Extract the [x, y] coordinate from the center of the cell holding the provided text.  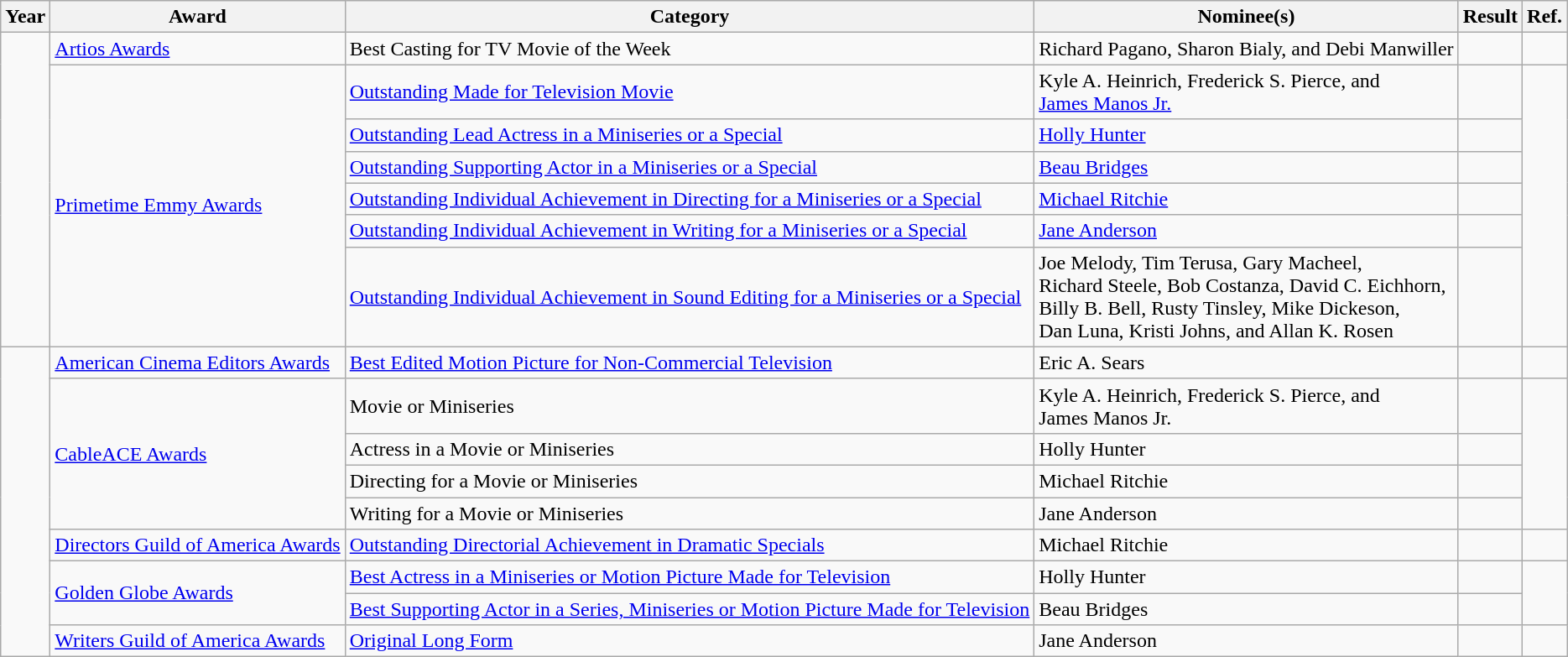
Primetime Emmy Awards [198, 206]
Original Long Form [690, 641]
Directors Guild of America Awards [198, 545]
Year [25, 17]
Writers Guild of America Awards [198, 641]
CableACE Awards [198, 453]
Outstanding Directorial Achievement in Dramatic Specials [690, 545]
Nominee(s) [1247, 17]
Best Actress in a Miniseries or Motion Picture Made for Television [690, 577]
Ref. [1545, 17]
Outstanding Made for Television Movie [690, 92]
Outstanding Individual Achievement in Writing for a Miniseries or a Special [690, 231]
Best Edited Motion Picture for Non-Commercial Television [690, 362]
Directing for a Movie or Miniseries [690, 481]
Best Supporting Actor in a Series, Miniseries or Motion Picture Made for Television [690, 609]
Outstanding Individual Achievement in Directing for a Miniseries or a Special [690, 199]
Actress in a Movie or Miniseries [690, 449]
Best Casting for TV Movie of the Week [690, 49]
Eric A. Sears [1247, 362]
Outstanding Individual Achievement in Sound Editing for a Miniseries or a Special [690, 297]
Movie or Miniseries [690, 406]
Outstanding Supporting Actor in a Miniseries or a Special [690, 167]
Artios Awards [198, 49]
Award [198, 17]
Golden Globe Awards [198, 593]
Outstanding Lead Actress in a Miniseries or a Special [690, 135]
American Cinema Editors Awards [198, 362]
Result [1490, 17]
Richard Pagano, Sharon Bialy, and Debi Manwiller [1247, 49]
Category [690, 17]
Writing for a Movie or Miniseries [690, 513]
